Return (X, Y) of the center of cell containing provided text 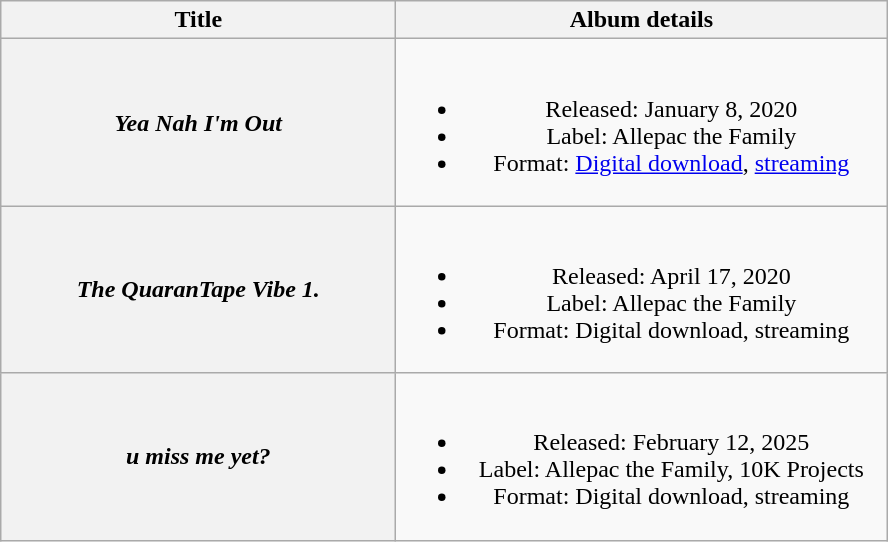
u miss me yet? (198, 456)
Released: February 12, 2025Label: Allepac the Family, 10K ProjectsFormat: Digital download, streaming (642, 456)
Album details (642, 20)
Yea Nah I'm Out (198, 122)
Title (198, 20)
Released: January 8, 2020Label: Allepac the FamilyFormat: Digital download, streaming (642, 122)
The QuaranTape Vibe 1. (198, 290)
Released: April 17, 2020Label: Allepac the FamilyFormat: Digital download, streaming (642, 290)
